Scan for the cell matching the given text and deliver its [x, y] coordinate at center. 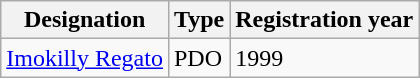
Imokilly Regato [85, 58]
1999 [324, 58]
Type [198, 20]
Designation [85, 20]
PDO [198, 58]
Registration year [324, 20]
